Extract the [X, Y] coordinate from the center of the cell holding the provided text.  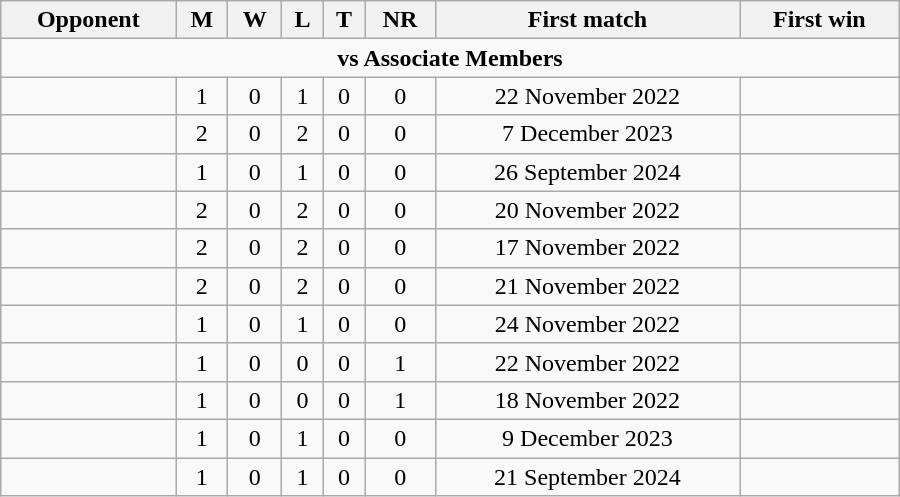
NR [400, 20]
T [344, 20]
M [202, 20]
26 September 2024 [587, 172]
24 November 2022 [587, 324]
W [255, 20]
L [303, 20]
Opponent [88, 20]
17 November 2022 [587, 248]
21 September 2024 [587, 477]
First match [587, 20]
21 November 2022 [587, 286]
18 November 2022 [587, 400]
7 December 2023 [587, 134]
9 December 2023 [587, 438]
First win [820, 20]
20 November 2022 [587, 210]
vs Associate Members [450, 58]
